Capture the cell that displays the provided text and extract its (x, y) central coordinate. 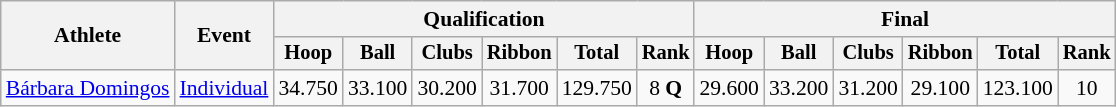
Athlete (88, 36)
8 Q (666, 88)
Event (224, 36)
Qualification (484, 19)
123.100 (1018, 88)
34.750 (308, 88)
33.100 (378, 88)
10 (1087, 88)
Bárbara Domingos (88, 88)
29.600 (728, 88)
Final (904, 19)
33.200 (798, 88)
31.700 (520, 88)
30.200 (446, 88)
129.750 (597, 88)
29.100 (940, 88)
31.200 (868, 88)
Individual (224, 88)
